Search for the cell housing the specified text and yield its (x, y) center coordinate. 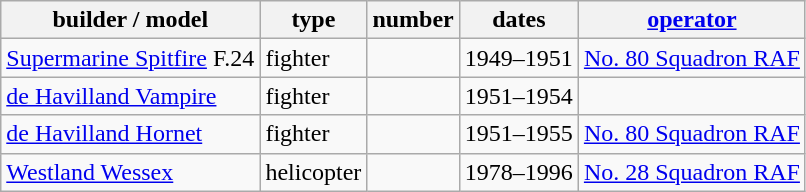
1978–1996 (518, 172)
dates (518, 20)
Supermarine Spitfire F.24 (130, 58)
type (314, 20)
1951–1954 (518, 96)
number (413, 20)
operator (692, 20)
No. 28 Squadron RAF (692, 172)
helicopter (314, 172)
de Havilland Hornet (130, 134)
de Havilland Vampire (130, 96)
1949–1951 (518, 58)
builder / model (130, 20)
1951–1955 (518, 134)
Westland Wessex (130, 172)
